Pinpoint the cell where the given text exists, returning its (X, Y) midpoint coordinate. 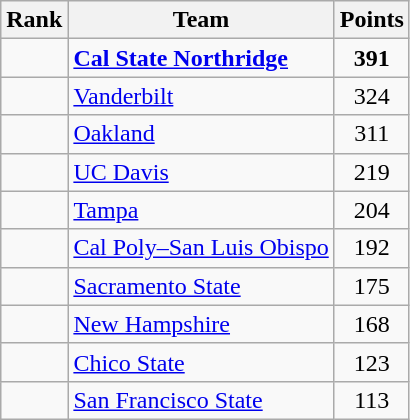
Team (201, 20)
UC Davis (201, 172)
113 (372, 400)
Chico State (201, 362)
Tampa (201, 210)
New Hampshire (201, 324)
San Francisco State (201, 400)
175 (372, 286)
Cal Poly–San Luis Obispo (201, 248)
Points (372, 20)
Cal State Northridge (201, 58)
391 (372, 58)
219 (372, 172)
168 (372, 324)
123 (372, 362)
324 (372, 96)
Sacramento State (201, 286)
204 (372, 210)
192 (372, 248)
311 (372, 134)
Rank (34, 20)
Oakland (201, 134)
Vanderbilt (201, 96)
